Search for the cell housing the specified text and yield its [X, Y] center coordinate. 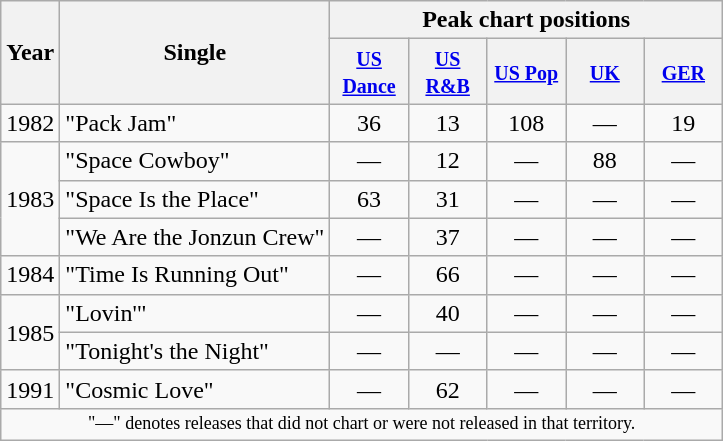
19 [684, 123]
40 [448, 313]
63 [370, 199]
1985 [30, 332]
"Time Is Running Out" [195, 275]
Single [195, 52]
13 [448, 123]
31 [448, 199]
62 [448, 389]
"Lovin'" [195, 313]
"Cosmic Love" [195, 389]
1983 [30, 199]
36 [370, 123]
US Dance [370, 72]
UK [606, 72]
108 [526, 123]
"We Are the Jonzun Crew" [195, 237]
1984 [30, 275]
"Space Cowboy" [195, 161]
1991 [30, 389]
"Tonight's the Night" [195, 351]
US Pop [526, 72]
1982 [30, 123]
"Space Is the Place" [195, 199]
88 [606, 161]
Peak chart positions [526, 20]
"Pack Jam" [195, 123]
37 [448, 237]
US R&B [448, 72]
"—" denotes releases that did not chart or were not released in that territory. [362, 424]
66 [448, 275]
12 [448, 161]
Year [30, 52]
GER [684, 72]
